Return the (X, Y) coordinate for the center point of the cell that contains the specified text.  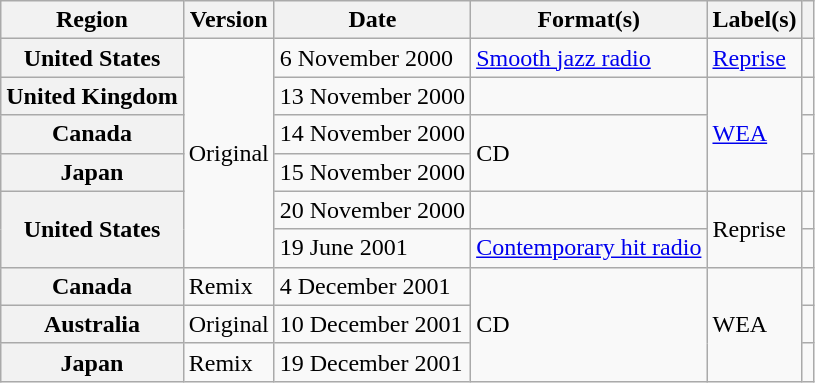
10 December 2001 (372, 324)
14 November 2000 (372, 134)
Date (372, 20)
Format(s) (589, 20)
6 November 2000 (372, 58)
Region (92, 20)
Label(s) (754, 20)
Contemporary hit radio (589, 248)
Version (228, 20)
United Kingdom (92, 96)
20 November 2000 (372, 210)
Australia (92, 324)
19 December 2001 (372, 362)
19 June 2001 (372, 248)
4 December 2001 (372, 286)
15 November 2000 (372, 172)
13 November 2000 (372, 96)
Smooth jazz radio (589, 58)
